Locate the cell with the specified text and output its [x, y] center coordinate. 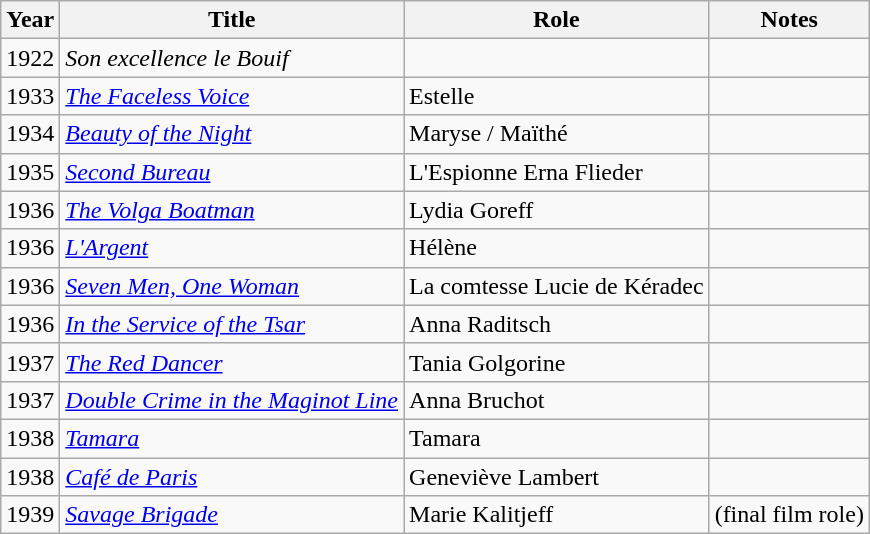
The Faceless Voice [232, 96]
1934 [30, 134]
La comtesse Lucie de Kéradec [557, 286]
Savage Brigade [232, 515]
Second Bureau [232, 172]
The Red Dancer [232, 362]
Maryse / Maïthé [557, 134]
Anna Bruchot [557, 400]
Café de Paris [232, 477]
(final film role) [789, 515]
Geneviève Lambert [557, 477]
Lydia Goreff [557, 210]
Title [232, 20]
Seven Men, One Woman [232, 286]
Estelle [557, 96]
Son excellence le Bouif [232, 58]
Tania Golgorine [557, 362]
Beauty of the Night [232, 134]
L'Espionne Erna Flieder [557, 172]
Role [557, 20]
Anna Raditsch [557, 324]
1933 [30, 96]
Double Crime in the Maginot Line [232, 400]
1922 [30, 58]
The Volga Boatman [232, 210]
Marie Kalitjeff [557, 515]
1935 [30, 172]
Notes [789, 20]
L'Argent [232, 248]
1939 [30, 515]
In the Service of the Tsar [232, 324]
Year [30, 20]
Hélène [557, 248]
